Extract the [x, y] coordinate from the center of the cell holding the provided text.  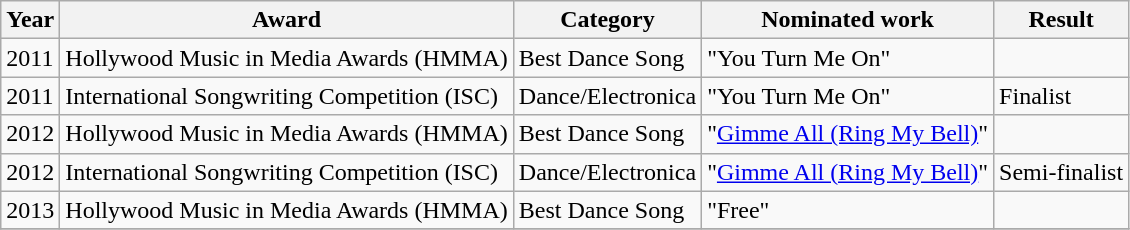
Category [607, 20]
Year [30, 20]
2013 [30, 210]
Result [1062, 20]
Award [286, 20]
Semi-finalist [1062, 172]
"Free" [848, 210]
Finalist [1062, 96]
Nominated work [848, 20]
